Return (X, Y) of the center of cell containing provided text 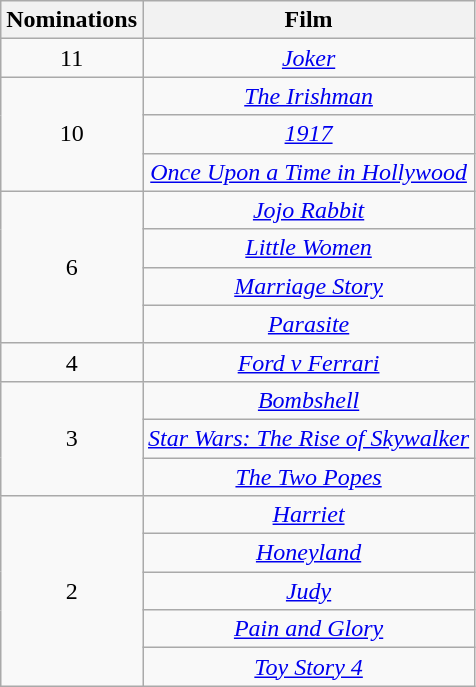
Once Upon a Time in Hollywood (308, 172)
Harriet (308, 515)
11 (72, 58)
1917 (308, 134)
Judy (308, 591)
Toy Story 4 (308, 667)
Ford v Ferrari (308, 362)
3 (72, 438)
2 (72, 591)
The Two Popes (308, 477)
Parasite (308, 324)
Marriage Story (308, 286)
Joker (308, 58)
4 (72, 362)
Little Women (308, 248)
Film (308, 20)
Nominations (72, 20)
Star Wars: The Rise of Skywalker (308, 438)
10 (72, 134)
Honeyland (308, 553)
The Irishman (308, 96)
Pain and Glory (308, 629)
Jojo Rabbit (308, 210)
6 (72, 267)
Bombshell (308, 400)
